Return (x, y) of the center of cell containing provided text 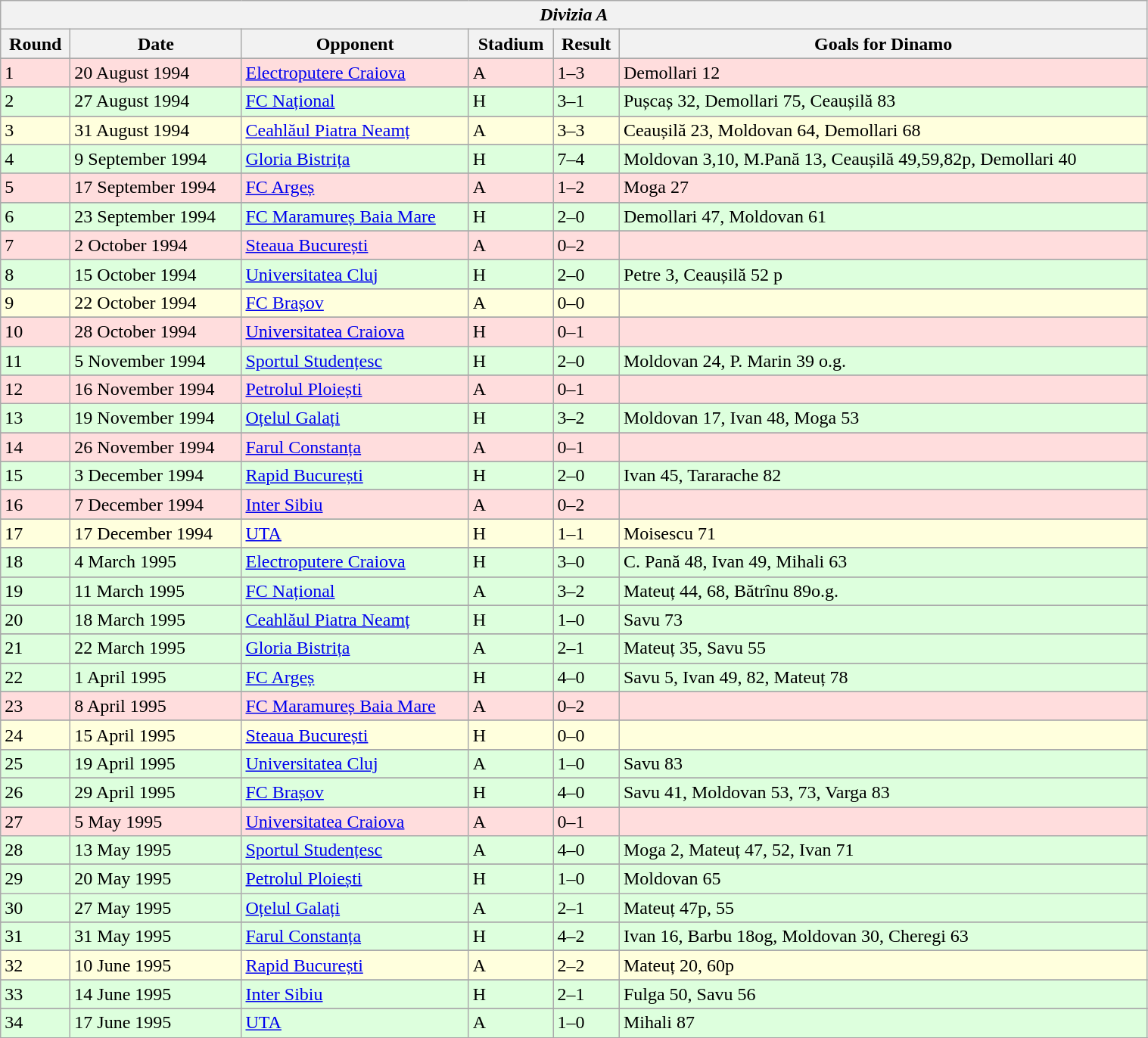
26 (36, 792)
Moldovan 24, P. Marin 39 o.g. (883, 361)
Moisescu 71 (883, 533)
Moldovan 17, Ivan 48, Moga 53 (883, 418)
17 September 1994 (156, 188)
18 March 1995 (156, 620)
3–0 (586, 562)
Moldovan 65 (883, 879)
34 (36, 1023)
19 (36, 591)
5 (36, 188)
Demollari 47, Moldovan 61 (883, 216)
5 May 1995 (156, 821)
Result (586, 44)
3 December 1994 (156, 476)
8 (36, 274)
18 (36, 562)
6 (36, 216)
27 (36, 821)
3–3 (586, 130)
7 December 1994 (156, 505)
Mihali 87 (883, 1023)
13 May 1995 (156, 850)
29 April 1995 (156, 792)
Moga 2, Mateuț 47, 52, Ivan 71 (883, 850)
Ivan 16, Barbu 18og, Moldovan 30, Cheregi 63 (883, 937)
Ivan 45, Tararache 82 (883, 476)
23 (36, 706)
9 (36, 303)
Savu 73 (883, 620)
20 May 1995 (156, 879)
Mateuț 20, 60p (883, 965)
26 November 1994 (156, 447)
19 April 1995 (156, 763)
33 (36, 994)
9 September 1994 (156, 159)
15 October 1994 (156, 274)
10 June 1995 (156, 965)
31 May 1995 (156, 937)
23 September 1994 (156, 216)
Round (36, 44)
5 November 1994 (156, 361)
C. Pană 48, Ivan 49, Mihali 63 (883, 562)
31 August 1994 (156, 130)
Divizia A (574, 15)
20 August 1994 (156, 73)
Mateuț 47p, 55 (883, 908)
3 (36, 130)
16 (36, 505)
Goals for Dinamo (883, 44)
12 (36, 390)
29 (36, 879)
17 December 1994 (156, 533)
13 (36, 418)
14 June 1995 (156, 994)
4 (36, 159)
14 (36, 447)
7 (36, 245)
Opponent (355, 44)
Ceaușilă 23, Moldovan 64, Demollari 68 (883, 130)
11 March 1995 (156, 591)
15 (36, 476)
Savu 41, Moldovan 53, 73, Varga 83 (883, 792)
Savu 83 (883, 763)
2–2 (586, 965)
16 November 1994 (156, 390)
2 (36, 101)
1–1 (586, 533)
20 (36, 620)
Stadium (511, 44)
22 March 1995 (156, 648)
17 June 1995 (156, 1023)
8 April 1995 (156, 706)
32 (36, 965)
15 April 1995 (156, 735)
27 May 1995 (156, 908)
1 April 1995 (156, 677)
Mateuț 35, Savu 55 (883, 648)
Moga 27 (883, 188)
31 (36, 937)
25 (36, 763)
19 November 1994 (156, 418)
2 October 1994 (156, 245)
11 (36, 361)
17 (36, 533)
21 (36, 648)
28 (36, 850)
Mateuț 44, 68, Bătrînu 89o.g. (883, 591)
Fulga 50, Savu 56 (883, 994)
28 October 1994 (156, 331)
Savu 5, Ivan 49, 82, Mateuț 78 (883, 677)
30 (36, 908)
1–2 (586, 188)
22 (36, 677)
27 August 1994 (156, 101)
Moldovan 3,10, M.Pană 13, Ceaușilă 49,59,82p, Demollari 40 (883, 159)
Pușcaș 32, Demollari 75, Ceaușilă 83 (883, 101)
1 (36, 73)
4–2 (586, 937)
22 October 1994 (156, 303)
4 March 1995 (156, 562)
10 (36, 331)
3–1 (586, 101)
Demollari 12 (883, 73)
Date (156, 44)
24 (36, 735)
7–4 (586, 159)
Petre 3, Ceaușilă 52 p (883, 274)
1–3 (586, 73)
